Output the [x, y] coordinate of the center of the cell containing the given text.  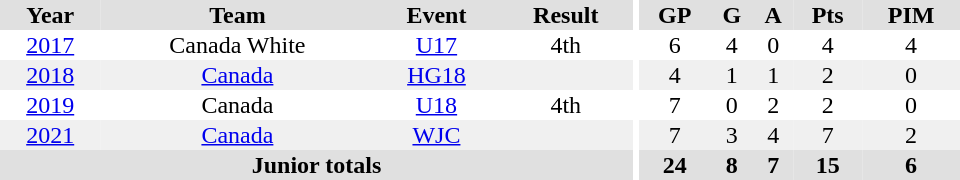
Junior totals [316, 165]
Year [50, 15]
U18 [436, 105]
U17 [436, 45]
Team [237, 15]
3 [732, 135]
PIM [911, 15]
24 [675, 165]
A [773, 15]
GP [675, 15]
8 [732, 165]
HG18 [436, 75]
Event [436, 15]
Canada White [237, 45]
2021 [50, 135]
15 [828, 165]
2019 [50, 105]
WJC [436, 135]
Pts [828, 15]
2017 [50, 45]
2018 [50, 75]
Result [566, 15]
G [732, 15]
